Identify which cell holds the provided text, then report its (X, Y) central coordinate. 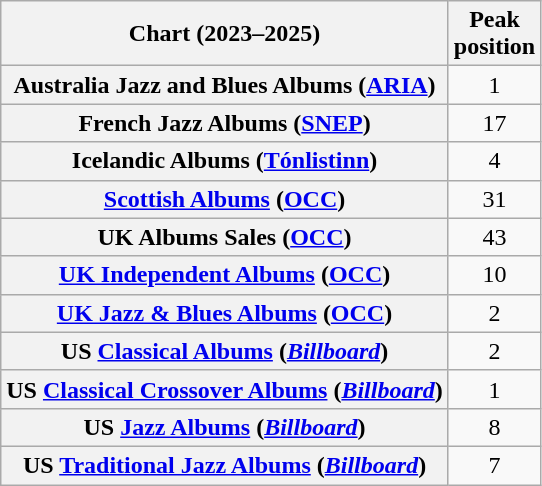
4 (494, 161)
7 (494, 465)
Peakposition (494, 34)
Icelandic Albums (Tónlistinn) (225, 161)
US Classical Albums (Billboard) (225, 351)
US Classical Crossover Albums (Billboard) (225, 389)
UK Albums Sales (OCC) (225, 237)
8 (494, 427)
UK Jazz & Blues Albums (OCC) (225, 313)
French Jazz Albums (SNEP) (225, 123)
10 (494, 275)
Chart (2023–2025) (225, 34)
Scottish Albums (OCC) (225, 199)
Australia Jazz and Blues Albums (ARIA) (225, 85)
US Traditional Jazz Albums (Billboard) (225, 465)
43 (494, 237)
31 (494, 199)
US Jazz Albums (Billboard) (225, 427)
17 (494, 123)
UK Independent Albums (OCC) (225, 275)
